Scan for the cell matching the given text and deliver its [X, Y] coordinate at center. 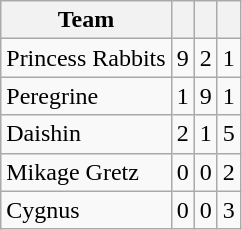
3 [228, 210]
5 [228, 134]
Mikage Gretz [86, 172]
Cygnus [86, 210]
Daishin [86, 134]
Princess Rabbits [86, 58]
Team [86, 20]
Peregrine [86, 96]
